Provide the [X, Y] coordinate of the cell's center where the given text is located.  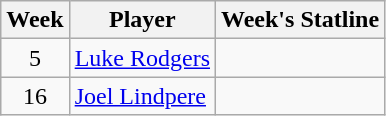
Player [142, 20]
Week [35, 20]
Luke Rodgers [142, 58]
Joel Lindpere [142, 96]
16 [35, 96]
Week's Statline [300, 20]
5 [35, 58]
